Identify which cell holds the provided text, then report its [x, y] central coordinate. 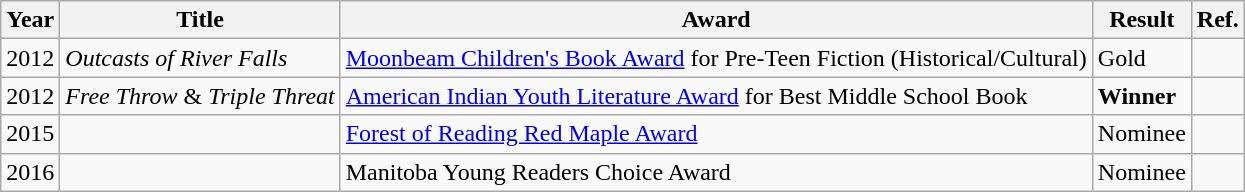
Result [1142, 20]
Moonbeam Children's Book Award for Pre-Teen Fiction (Historical/Cultural) [716, 58]
Ref. [1218, 20]
Gold [1142, 58]
Winner [1142, 96]
2016 [30, 172]
Outcasts of River Falls [200, 58]
Manitoba Young Readers Choice Award [716, 172]
2015 [30, 134]
Free Throw & Triple Threat [200, 96]
Award [716, 20]
Title [200, 20]
American Indian Youth Literature Award for Best Middle School Book [716, 96]
Year [30, 20]
Forest of Reading Red Maple Award [716, 134]
